Detect which cell encompasses the target text, then output its (X, Y) center coordinate. 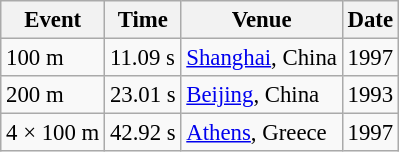
Time (143, 20)
Event (53, 20)
200 m (53, 95)
100 m (53, 58)
4 × 100 m (53, 133)
11.09 s (143, 58)
42.92 s (143, 133)
Athens, Greece (262, 133)
Venue (262, 20)
Beijing, China (262, 95)
Shanghai, China (262, 58)
Date (370, 20)
1993 (370, 95)
23.01 s (143, 95)
